Scan for the cell matching the given text and deliver its (x, y) coordinate at center. 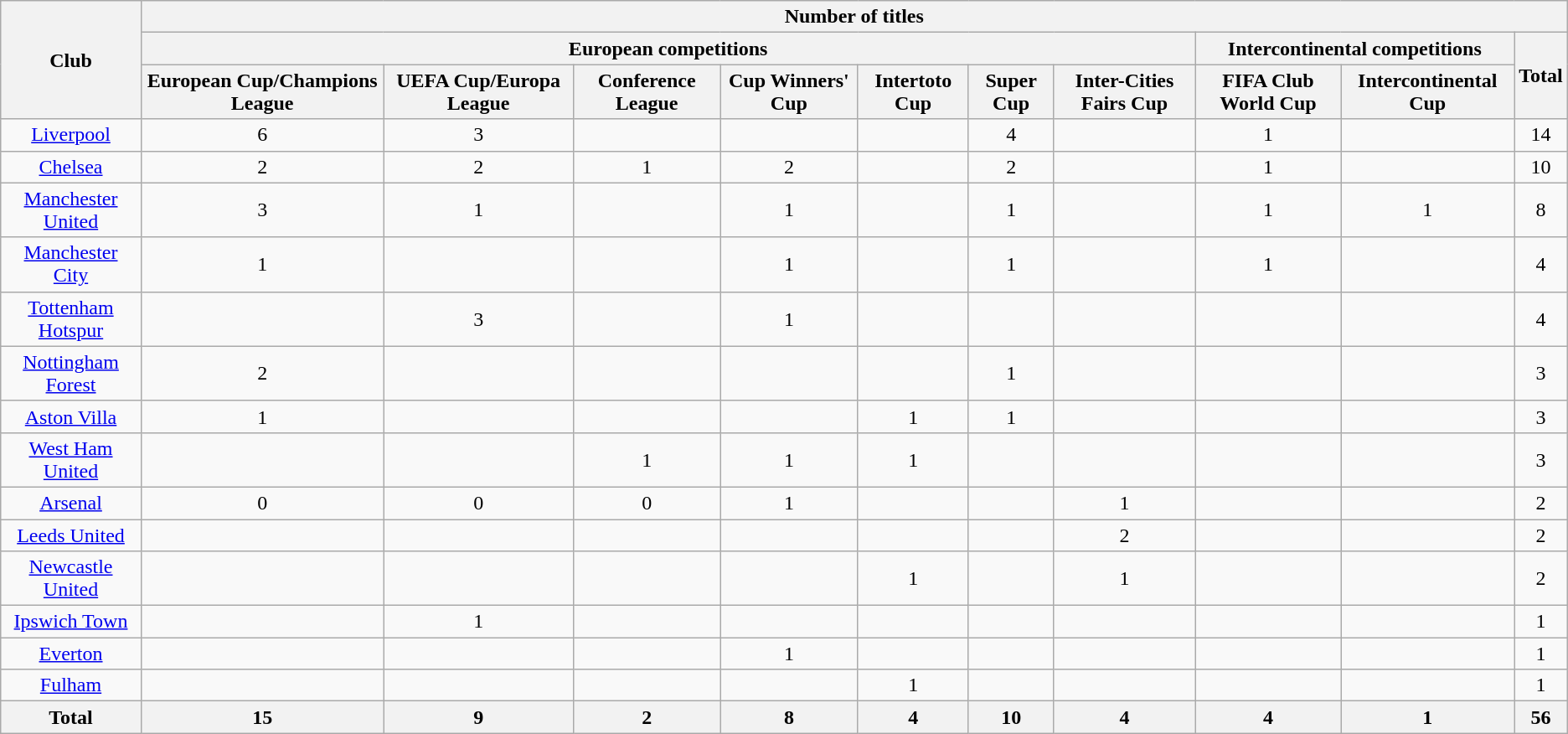
Leeds United (71, 535)
European competitions (668, 49)
56 (1541, 717)
West Ham United (71, 459)
Tottenham Hotspur (71, 318)
Inter-Cities Fairs Cup (1124, 92)
Conference League (647, 92)
Cup Winners' Cup (789, 92)
15 (262, 717)
Fulham (71, 685)
Intercontinental Cup (1427, 92)
6 (262, 135)
Number of titles (854, 17)
Nottingham Forest (71, 374)
European Cup/Champions League (262, 92)
Everton (71, 654)
Aston Villa (71, 416)
Liverpool (71, 135)
Manchester City (71, 265)
9 (478, 717)
Ipswich Town (71, 622)
UEFA Cup/Europa League (478, 92)
FIFA Club World Cup (1268, 92)
Super Cup (1010, 92)
Intertoto Cup (913, 92)
Manchester United (71, 209)
Arsenal (71, 503)
14 (1541, 135)
Newcastle United (71, 578)
Chelsea (71, 167)
Club (71, 60)
Intercontinental competitions (1355, 49)
